Return the (X, Y) coordinate for the center point of the cell that contains the specified text.  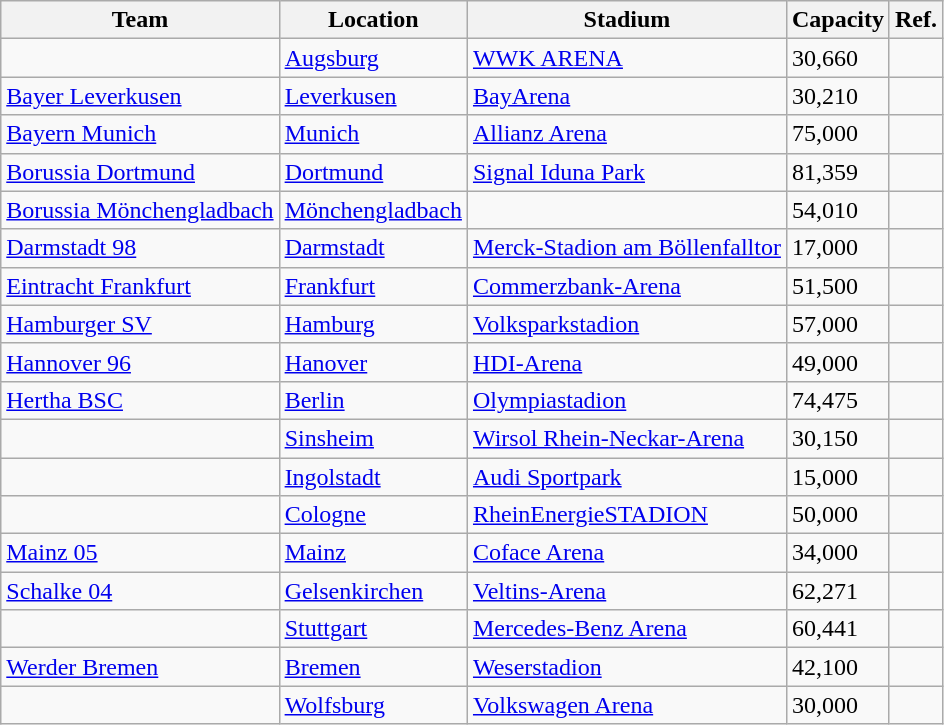
Berlin (373, 400)
Veltins-Arena (626, 591)
54,010 (838, 210)
30,660 (838, 58)
Gelsenkirchen (373, 591)
Ingolstadt (373, 477)
Sinsheim (373, 438)
Bayern Munich (140, 134)
81,359 (838, 172)
57,000 (838, 324)
Mainz 05 (140, 553)
Hamburger SV (140, 324)
Borussia Dortmund (140, 172)
75,000 (838, 134)
HDI-Arena (626, 362)
17,000 (838, 248)
Hannover 96 (140, 362)
Bayer Leverkusen (140, 96)
Eintracht Frankfurt (140, 286)
Schalke 04 (140, 591)
15,000 (838, 477)
Allianz Arena (626, 134)
RheinEnergieSTADION (626, 515)
62,271 (838, 591)
30,000 (838, 705)
Hanover (373, 362)
BayArena (626, 96)
Signal Iduna Park (626, 172)
Hamburg (373, 324)
Merck-Stadion am Böllenfalltor (626, 248)
Dortmund (373, 172)
Hertha BSC (140, 400)
Cologne (373, 515)
Commerzbank-Arena (626, 286)
Darmstadt 98 (140, 248)
Olympiastadion (626, 400)
Darmstadt (373, 248)
Borussia Mönchengladbach (140, 210)
Coface Arena (626, 553)
Weserstadion (626, 667)
Frankfurt (373, 286)
42,100 (838, 667)
Audi Sportpark (626, 477)
Volksparkstadion (626, 324)
Capacity (838, 20)
Mönchengladbach (373, 210)
Leverkusen (373, 96)
74,475 (838, 400)
50,000 (838, 515)
Wolfsburg (373, 705)
Werder Bremen (140, 667)
Team (140, 20)
30,150 (838, 438)
WWK ARENA (626, 58)
34,000 (838, 553)
Mainz (373, 553)
30,210 (838, 96)
60,441 (838, 629)
Stadium (626, 20)
Munich (373, 134)
Location (373, 20)
49,000 (838, 362)
Volkswagen Arena (626, 705)
Stuttgart (373, 629)
51,500 (838, 286)
Mercedes-Benz Arena (626, 629)
Augsburg (373, 58)
Bremen (373, 667)
Wirsol Rhein-Neckar-Arena (626, 438)
Ref. (916, 20)
